For the text-containing cell, return its midpoint in (X, Y) coordinate format. 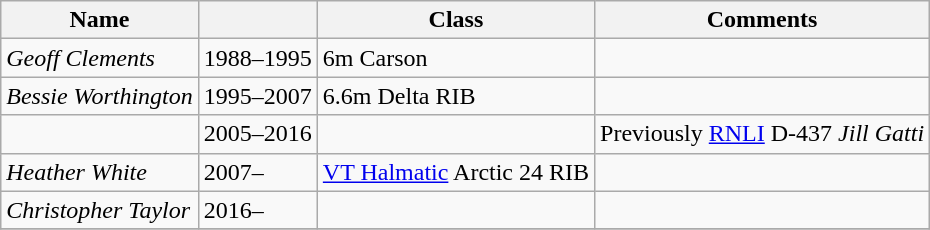
Name (100, 20)
Christopher Taylor (100, 210)
2007– (258, 172)
Class (456, 20)
Comments (762, 20)
1995–2007 (258, 96)
2016– (258, 210)
6m Carson (456, 58)
Bessie Worthington (100, 96)
2005–2016 (258, 134)
VT Halmatic Arctic 24 RIB (456, 172)
1988–1995 (258, 58)
Geoff Clements (100, 58)
6.6m Delta RIB (456, 96)
Heather White (100, 172)
Previously RNLI D-437 Jill Gatti (762, 134)
